Output the [X, Y] coordinate of the center of the cell containing the given text.  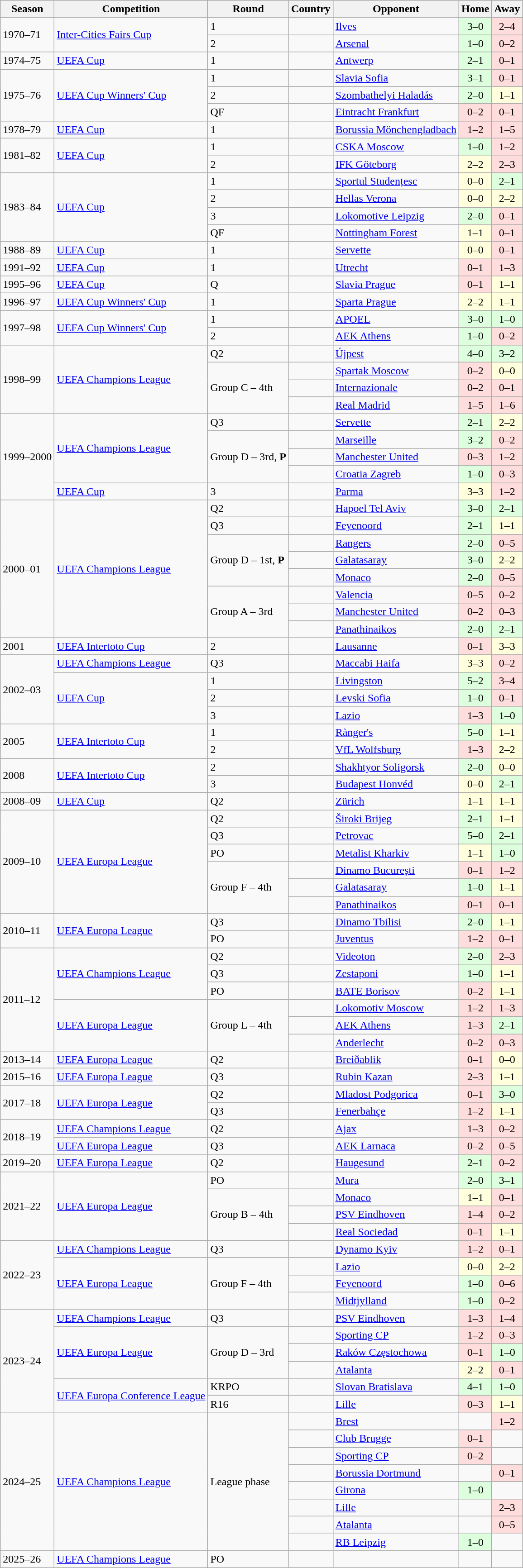
1970–71 [27, 35]
2017–18 [27, 1103]
Slavia Prague [396, 285]
Antwerp [396, 61]
5–2 [475, 681]
Slovan Bratislava [396, 1387]
BATE Borisov [396, 991]
Fenerbahçe [396, 1111]
Hellas Verona [396, 198]
2–4 [507, 26]
Hapoel Tel Aviv [396, 509]
IFK Göteborg [396, 164]
3–4 [507, 681]
Nottingham Forest [396, 233]
Midtjylland [396, 1301]
Sparta Prague [396, 302]
1998–99 [27, 379]
Eintracht Frankfurt [396, 112]
2023–24 [27, 1361]
1997–98 [27, 328]
Raków Częstochowa [396, 1353]
Dinamo Tbilisi [396, 922]
2010–11 [27, 930]
Borussia Mönchengladbach [396, 129]
1988–89 [27, 250]
Inter-Cities Fairs Cup [131, 35]
Rangers [396, 543]
2001 [27, 646]
Real Sociedad [396, 1232]
2022–23 [27, 1275]
1981–82 [27, 155]
Livingston [396, 681]
2005 [27, 741]
Borussia Dortmund [396, 1473]
Q [248, 285]
Juventus [396, 939]
2002–03 [27, 689]
2018–19 [27, 1137]
Mladost Podgorica [396, 1094]
Internazionale [396, 388]
Group L – 4th [248, 1025]
Season [27, 9]
1999–2000 [27, 457]
RB Leipzig [396, 1542]
2021–22 [27, 1206]
Dynamo Kyiv [396, 1249]
Zestaponi [396, 973]
Utrecht [396, 267]
Lokomotive Leipzig [396, 216]
2009–10 [27, 862]
Dinamo București [396, 870]
1978–79 [27, 129]
1991–92 [27, 267]
Zürich [396, 801]
League phase [248, 1482]
KRPO [248, 1387]
4–0 [475, 353]
1975–76 [27, 95]
Ajax [396, 1129]
Budapest Honvéd [396, 784]
Parma [396, 491]
AEK Larnaca [396, 1146]
Slavia Sofia [396, 78]
Competition [131, 9]
Lokomotiv Moscow [396, 1008]
1–6 [507, 405]
Opponent [396, 9]
1974–75 [27, 61]
Arsenal [396, 43]
0–6 [507, 1283]
2025–26 [27, 1559]
Metalist Kharkiv [396, 853]
2000–01 [27, 569]
Rubin Kazan [396, 1077]
Rànger's [396, 732]
Group B – 4th [248, 1215]
Sportul Studențesc [396, 181]
Ilves [396, 26]
2013–14 [27, 1060]
Croatia Zagreb [396, 474]
APOEL [396, 319]
1995–96 [27, 285]
Valencia [396, 595]
2011–12 [27, 999]
Lausanne [396, 646]
Group D – 3rd, P [248, 457]
Anderlecht [396, 1042]
VfL Wolfsburg [396, 749]
Country [311, 9]
Spartak Moscow [396, 371]
2024–25 [27, 1482]
Round [248, 9]
Group A – 3rd [248, 612]
Újpest [396, 353]
Group C – 4th [248, 388]
CSKA Moscow [396, 147]
Marseille [396, 439]
Group D – 3rd [248, 1353]
Haugesund [396, 1163]
2015–16 [27, 1077]
UEFA Europa Conference League [131, 1396]
Shakhtyor Soligorsk [396, 767]
Club Brugge [396, 1439]
2019–20 [27, 1163]
Real Madrid [396, 405]
Videoton [396, 956]
Široki Brijeg [396, 819]
2008–09 [27, 801]
Mura [396, 1180]
Maccabi Haifa [396, 663]
Girona [396, 1490]
1983–84 [27, 207]
Brest [396, 1421]
Szombathelyi Haladás [396, 95]
Home [475, 9]
2008 [27, 776]
4–1 [475, 1387]
Levski Sofia [396, 698]
Group D – 1st, P [248, 560]
Breiðablik [396, 1060]
Petrovac [396, 836]
1996–97 [27, 302]
Away [507, 9]
R16 [248, 1404]
